Locate the cell with the specified text and output its (x, y) center coordinate. 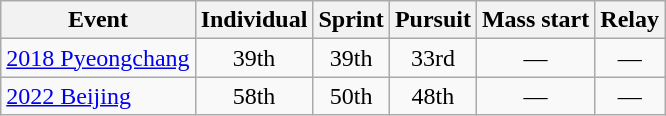
2018 Pyeongchang (98, 58)
Event (98, 20)
33rd (432, 58)
Relay (630, 20)
Pursuit (432, 20)
Sprint (351, 20)
2022 Beijing (98, 96)
Mass start (535, 20)
48th (432, 96)
Individual (254, 20)
58th (254, 96)
50th (351, 96)
